Provide the [x, y] coordinate of the cell's center where the given text is located.  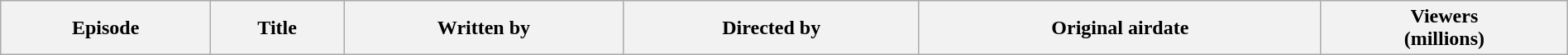
Title [278, 28]
Original airdate [1120, 28]
Directed by [771, 28]
Written by [485, 28]
Episode [106, 28]
Viewers(millions) [1444, 28]
